Return [X, Y] of the center of cell containing provided text 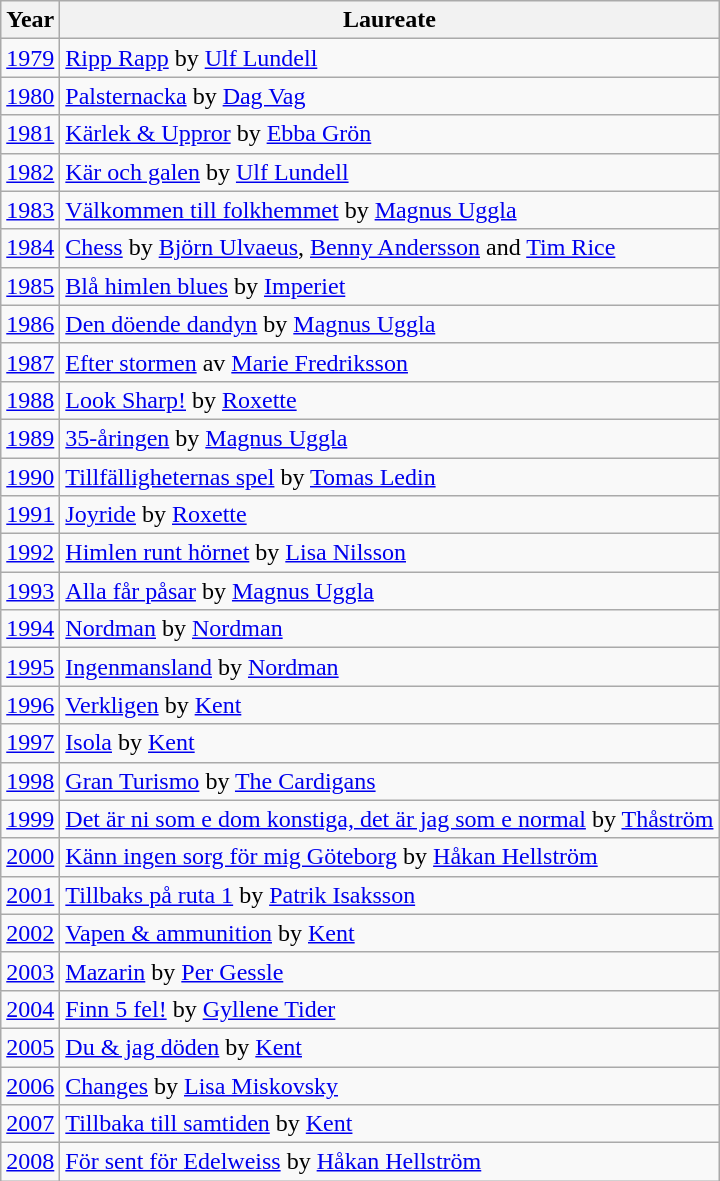
1986 [30, 324]
Vapen & ammunition by Kent [390, 933]
Alla får påsar by Magnus Uggla [390, 591]
Blå himlen blues by Imperiet [390, 286]
1998 [30, 781]
2002 [30, 933]
2003 [30, 971]
1982 [30, 172]
Nordman by Nordman [390, 629]
Känn ingen sorg för mig Göteborg by Håkan Hellström [390, 857]
2008 [30, 1162]
Look Sharp! by Roxette [390, 400]
Joyride by Roxette [390, 515]
35-åringen by Magnus Uggla [390, 438]
1981 [30, 134]
Himlen runt hörnet by Lisa Nilsson [390, 553]
Efter stormen av Marie Fredriksson [390, 362]
1989 [30, 438]
Gran Turismo by The Cardigans [390, 781]
Chess by Björn Ulvaeus, Benny Andersson and Tim Rice [390, 248]
1995 [30, 667]
Du & jag döden by Kent [390, 1047]
1997 [30, 743]
1996 [30, 705]
2004 [30, 1009]
Välkommen till folkhemmet by Magnus Uggla [390, 210]
2005 [30, 1047]
Year [30, 20]
Tillfälligheternas spel by Tomas Ledin [390, 477]
2006 [30, 1085]
1999 [30, 819]
2000 [30, 857]
1992 [30, 553]
Ingenmansland by Nordman [390, 667]
1990 [30, 477]
Kär och galen by Ulf Lundell [390, 172]
1988 [30, 400]
Kärlek & Uppror by Ebba Grön [390, 134]
Den döende dandyn by Magnus Uggla [390, 324]
Det är ni som e dom konstiga, det är jag som e normal by Thåström [390, 819]
Tillbaks på ruta 1 by Patrik Isaksson [390, 895]
1984 [30, 248]
För sent för Edelweiss by Håkan Hellström [390, 1162]
Finn 5 fel! by Gyllene Tider [390, 1009]
Laureate [390, 20]
Verkligen by Kent [390, 705]
1993 [30, 591]
1979 [30, 58]
Changes by Lisa Miskovsky [390, 1085]
Ripp Rapp by Ulf Lundell [390, 58]
1980 [30, 96]
2007 [30, 1124]
1994 [30, 629]
1987 [30, 362]
Palsternacka by Dag Vag [390, 96]
Tillbaka till samtiden by Kent [390, 1124]
1985 [30, 286]
2001 [30, 895]
Mazarin by Per Gessle [390, 971]
1983 [30, 210]
Isola by Kent [390, 743]
1991 [30, 515]
